Provide the (x, y) coordinate of the cell's center where the given text is located.  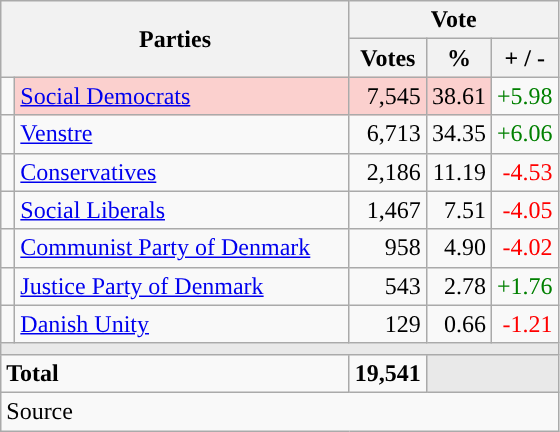
+6.06 (524, 134)
Total (176, 373)
6,713 (388, 134)
+1.76 (524, 286)
19,541 (388, 373)
-4.05 (524, 210)
38.61 (458, 96)
-4.53 (524, 172)
958 (388, 248)
-4.02 (524, 248)
Votes (388, 58)
34.35 (458, 134)
Communist Party of Denmark (182, 248)
7.51 (458, 210)
2,186 (388, 172)
Source (280, 411)
Danish Unity (182, 324)
2.78 (458, 286)
0.66 (458, 324)
129 (388, 324)
+5.98 (524, 96)
-1.21 (524, 324)
543 (388, 286)
11.19 (458, 172)
Social Liberals (182, 210)
Social Democrats (182, 96)
7,545 (388, 96)
% (458, 58)
4.90 (458, 248)
Venstre (182, 134)
+ / - (524, 58)
Vote (454, 20)
1,467 (388, 210)
Parties (176, 39)
Justice Party of Denmark (182, 286)
Conservatives (182, 172)
